Search for the cell housing the specified text and yield its [x, y] center coordinate. 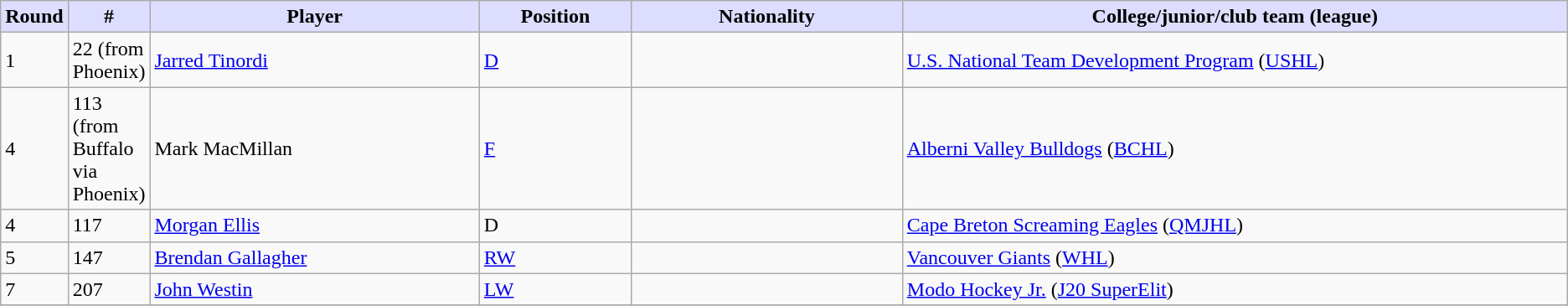
Round [34, 17]
1 [34, 60]
# [109, 17]
147 [109, 257]
Morgan Ellis [315, 226]
Modo Hockey Jr. (J20 SuperElit) [1235, 289]
207 [109, 289]
Cape Breton Screaming Eagles (QMJHL) [1235, 226]
Mark MacMillan [315, 148]
Player [315, 17]
Vancouver Giants (WHL) [1235, 257]
Nationality [767, 17]
U.S. National Team Development Program (USHL) [1235, 60]
117 [109, 226]
John Westin [315, 289]
5 [34, 257]
Jarred Tinordi [315, 60]
F [554, 148]
Brendan Gallagher [315, 257]
Alberni Valley Bulldogs (BCHL) [1235, 148]
College/junior/club team (league) [1235, 17]
LW [554, 289]
113 (from Buffalo via Phoenix) [109, 148]
RW [554, 257]
Position [554, 17]
22 (from Phoenix) [109, 60]
7 [34, 289]
